Identify which cell holds the provided text, then report its (X, Y) central coordinate. 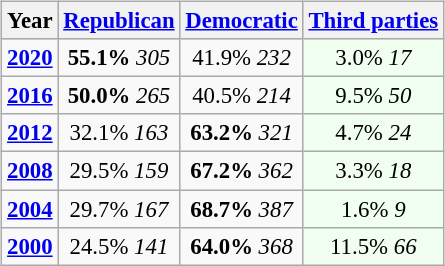
32.1% 163 (119, 133)
Third parties (373, 21)
3.3% 18 (373, 171)
55.1% 305 (119, 58)
9.5% 50 (373, 96)
11.5% 66 (373, 246)
64.0% 368 (242, 246)
2016 (30, 96)
2000 (30, 246)
29.7% 167 (119, 209)
4.7% 24 (373, 133)
1.6% 9 (373, 209)
2012 (30, 133)
63.2% 321 (242, 133)
2020 (30, 58)
Democratic (242, 21)
29.5% 159 (119, 171)
Republican (119, 21)
68.7% 387 (242, 209)
41.9% 232 (242, 58)
2008 (30, 171)
2004 (30, 209)
Year (30, 21)
67.2% 362 (242, 171)
50.0% 265 (119, 96)
3.0% 17 (373, 58)
24.5% 141 (119, 246)
40.5% 214 (242, 96)
